Return [x, y] of the center of cell containing provided text 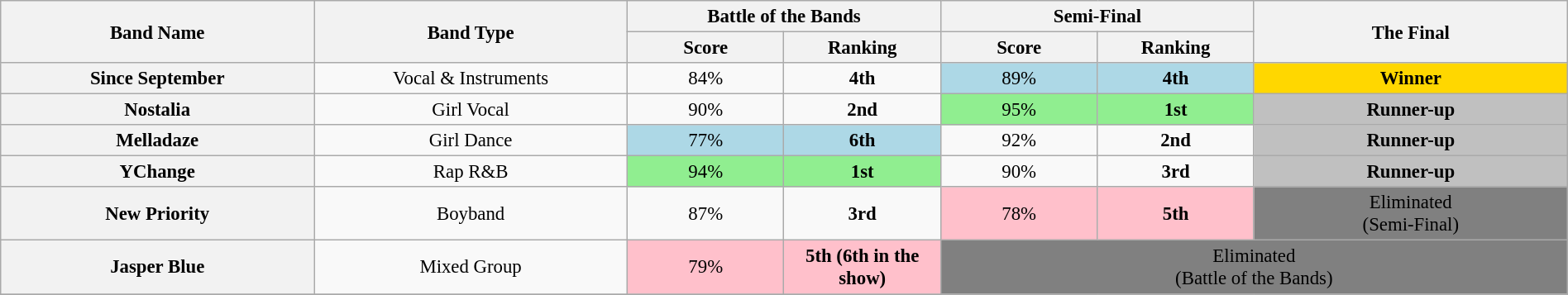
95% [1019, 110]
Vocal & Instruments [471, 79]
6th [862, 140]
Boyband [471, 213]
New Priority [157, 213]
Melladaze [157, 140]
YChange [157, 172]
Battle of the Bands [784, 17]
Winner [1411, 79]
Semi-Final [1097, 17]
Band Type [471, 31]
Nostalia [157, 110]
Girl Dance [471, 140]
Rap R&B [471, 172]
92% [1019, 140]
Jasper Blue [157, 268]
Eliminated(Battle of the Bands) [1254, 268]
87% [706, 213]
78% [1019, 213]
77% [706, 140]
94% [706, 172]
Mixed Group [471, 268]
84% [706, 79]
5th (6th in the show) [862, 268]
5th [1176, 213]
Eliminated(Semi-Final) [1411, 213]
Band Name [157, 31]
79% [706, 268]
89% [1019, 79]
The Final [1411, 31]
Since September [157, 79]
Girl Vocal [471, 110]
